Locate the cell with the specified text and output its [X, Y] center coordinate. 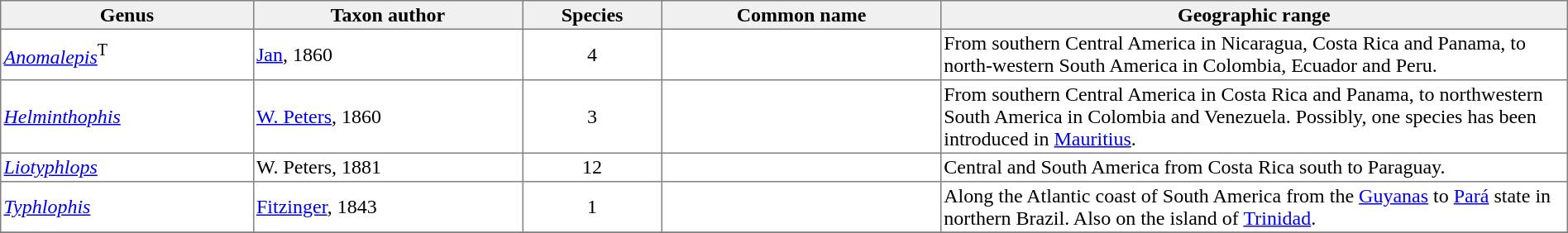
AnomalepisT [127, 55]
3 [592, 116]
Typhlophis [127, 207]
Species [592, 15]
4 [592, 55]
W. Peters, 1881 [388, 167]
Along the Atlantic coast of South America from the Guyanas to Pará state in northern Brazil. Also on the island of Trinidad. [1254, 207]
Helminthophis [127, 116]
Geographic range [1254, 15]
1 [592, 207]
Common name [801, 15]
Liotyphlops [127, 167]
Taxon author [388, 15]
Genus [127, 15]
Jan, 1860 [388, 55]
12 [592, 167]
Fitzinger, 1843 [388, 207]
From southern Central America in Nicaragua, Costa Rica and Panama, to north-western South America in Colombia, Ecuador and Peru. [1254, 55]
W. Peters, 1860 [388, 116]
Central and South America from Costa Rica south to Paraguay. [1254, 167]
